Return the (x, y) coordinate for the center point of the cell that contains the specified text.  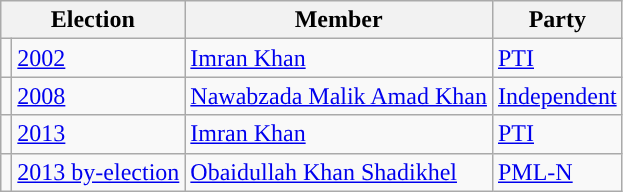
Member (339, 20)
2013 (98, 134)
Obaidullah Khan Shadikhel (339, 172)
Independent (557, 96)
2013 by-election (98, 172)
PML-N (557, 172)
2002 (98, 58)
Nawabzada Malik Amad Khan (339, 96)
Election (93, 20)
Party (557, 20)
2008 (98, 96)
